Capture the cell that displays the provided text and extract its [x, y] central coordinate. 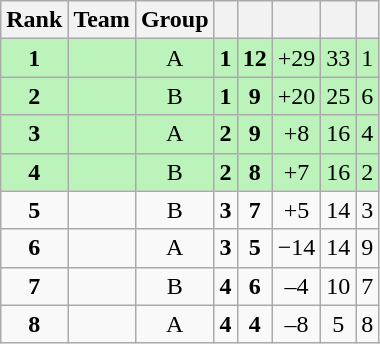
–8 [296, 324]
Rank [34, 20]
+8 [296, 134]
33 [338, 58]
Group [174, 20]
12 [254, 58]
–4 [296, 286]
−14 [296, 248]
+29 [296, 58]
Team [102, 20]
25 [338, 96]
+7 [296, 172]
+20 [296, 96]
10 [338, 286]
+5 [296, 210]
